Output the (x, y) coordinate of the center of the cell containing the given text.  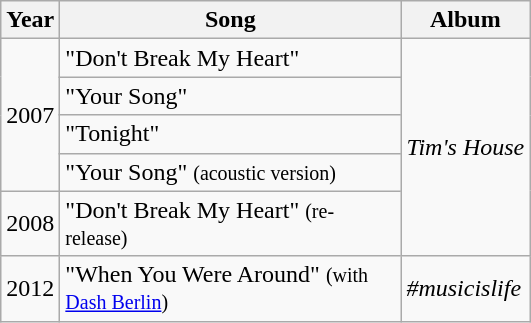
2008 (30, 224)
Album (466, 20)
"Your Song" (acoustic version) (230, 172)
"When You Were Around" (with Dash Berlin) (230, 288)
Year (30, 20)
"Don't Break My Heart" (230, 58)
Tim's House (466, 148)
#musicislife (466, 288)
2007 (30, 115)
"Don't Break My Heart" (re-release) (230, 224)
Song (230, 20)
"Tonight" (230, 134)
"Your Song" (230, 96)
2012 (30, 288)
